Detect which cell encompasses the target text, then output its [x, y] center coordinate. 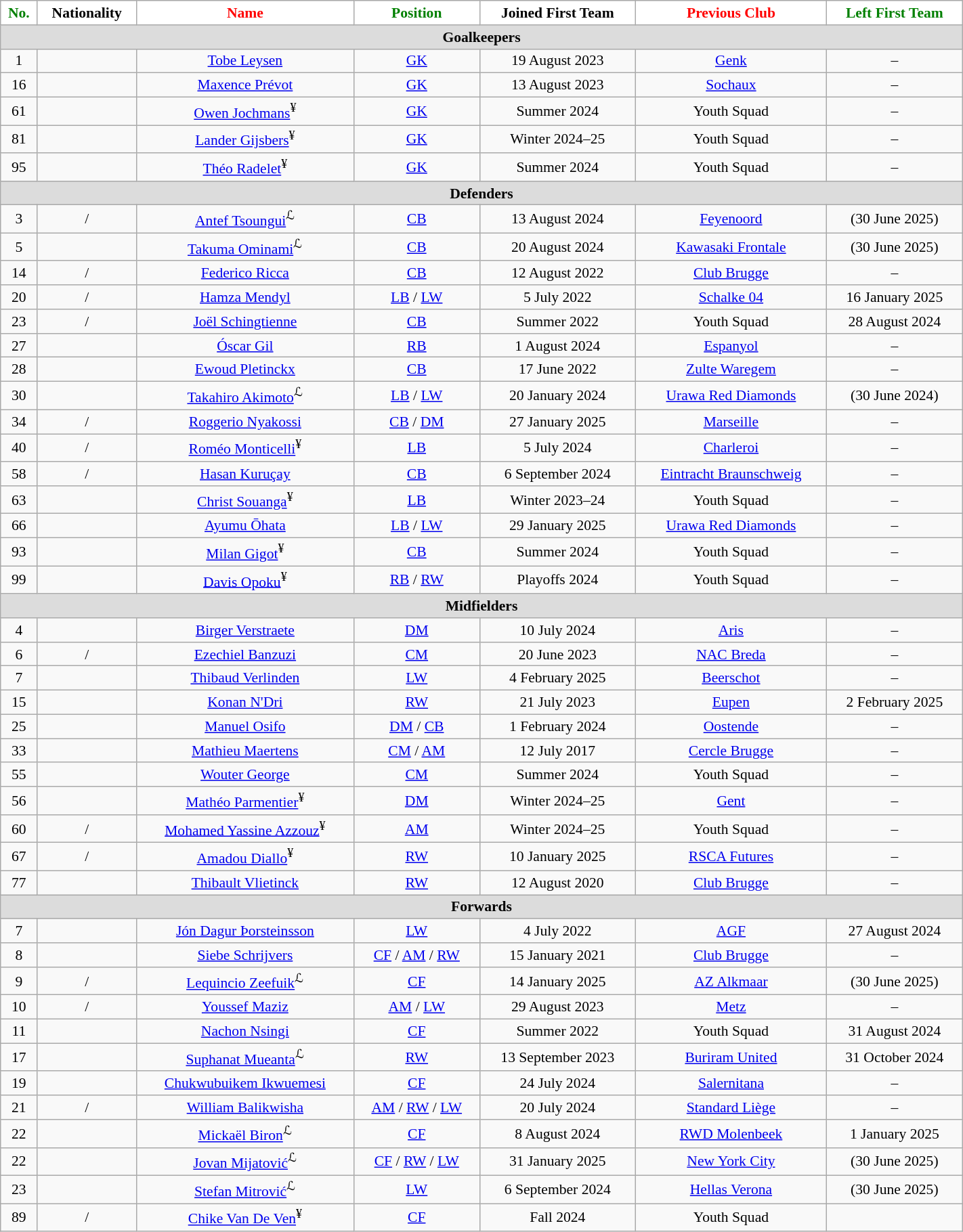
Youssef Maziz [245, 1007]
Antef Tsounguiℒ [245, 219]
4 February 2025 [557, 678]
Genk [731, 61]
Roggerio Nyakossi [245, 422]
CM / AM [416, 751]
20 [19, 297]
Nachon Nsingi [245, 1032]
4 [19, 630]
20 July 2024 [557, 1107]
93 [19, 552]
Schalke 04 [731, 297]
Eintracht Braunschweig [731, 474]
No. [19, 13]
Midfielders [481, 606]
Amadou Diallo¥ [245, 857]
Manuel Osifo [245, 727]
19 August 2023 [557, 61]
12 August 2020 [557, 883]
AZ Alkmaar [731, 982]
RWD Molenbeek [731, 1133]
Davis Opoku¥ [245, 579]
Takahiro Akimotoℒ [245, 395]
Birger Verstraete [245, 630]
Nationality [87, 13]
21 July 2023 [557, 703]
10 January 2025 [557, 857]
AM / RW / LW [416, 1107]
Milan Gigot¥ [245, 552]
34 [19, 422]
Wouter George [245, 775]
5 [19, 248]
10 [19, 1007]
Ewoud Pletinckx [245, 370]
Marseille [731, 422]
Zulte Waregem [731, 370]
17 [19, 1057]
Óscar Gil [245, 346]
1 January 2025 [894, 1133]
Théo Radelet¥ [245, 167]
5 July 2022 [557, 297]
Standard Liège [731, 1107]
William Balikwisha [245, 1107]
Beerschot [731, 678]
Mathéo Parmentier¥ [245, 800]
Feyenoord [731, 219]
66 [19, 526]
27 January 2025 [557, 422]
29 August 2023 [557, 1007]
13 August 2024 [557, 219]
Name [245, 13]
13 August 2023 [557, 85]
NAC Breda [731, 655]
Hellas Verona [731, 1190]
20 January 2024 [557, 395]
AGF [731, 931]
15 [19, 703]
CB / DM [416, 422]
CF / RW / LW [416, 1162]
33 [19, 751]
89 [19, 1217]
58 [19, 474]
Left First Team [894, 13]
Sochaux [731, 85]
20 June 2023 [557, 655]
Takuma Ominamiℒ [245, 248]
3 [19, 219]
RSCA Futures [731, 857]
20 August 2024 [557, 248]
31 August 2024 [894, 1032]
40 [19, 448]
67 [19, 857]
Konan N'Dri [245, 703]
Owen Jochmans¥ [245, 111]
DM / CB [416, 727]
RB [416, 346]
27 August 2024 [894, 931]
10 July 2024 [557, 630]
Thibault Vlietinck [245, 883]
95 [19, 167]
Defenders [481, 194]
28 [19, 370]
81 [19, 139]
Lequincio Zeefuikℒ [245, 982]
Maxence Prévot [245, 85]
Cercle Brugge [731, 751]
31 October 2024 [894, 1057]
14 [19, 273]
Joined First Team [557, 13]
28 August 2024 [894, 322]
Winter 2023–24 [557, 500]
30 [19, 395]
Lander Gijsbers¥ [245, 139]
Goalkeepers [481, 37]
99 [19, 579]
61 [19, 111]
Hamza Mendyl [245, 297]
12 August 2022 [557, 273]
Jón Dagur Þorsteinsson [245, 931]
Federico Ricca [245, 273]
1 [19, 61]
16 January 2025 [894, 297]
17 June 2022 [557, 370]
Fall 2024 [557, 1217]
Hasan Kuruçay [245, 474]
Suphanat Mueantaℒ [245, 1057]
RB / RW [416, 579]
AM / LW [416, 1007]
15 January 2021 [557, 955]
8 August 2024 [557, 1133]
New York City [731, 1162]
Chike Van De Ven¥ [245, 1217]
21 [19, 1107]
6 [19, 655]
27 [19, 346]
Stefan Mitrovićℒ [245, 1190]
Jovan Mijatovićℒ [245, 1162]
Christ Souanga¥ [245, 500]
Metz [731, 1007]
31 January 2025 [557, 1162]
Charleroi [731, 448]
14 January 2025 [557, 982]
Siebe Schrijvers [245, 955]
11 [19, 1032]
Joël Schingtienne [245, 322]
16 [19, 85]
Mickaël Bironℒ [245, 1133]
Thibaud Verlinden [245, 678]
Gent [731, 800]
Forwards [481, 907]
8 [19, 955]
63 [19, 500]
25 [19, 727]
24 July 2024 [557, 1084]
9 [19, 982]
29 January 2025 [557, 526]
56 [19, 800]
Ezechiel Banzuzi [245, 655]
Chukwubuikem Ikwuemesi [245, 1084]
Mathieu Maertens [245, 751]
1 February 2024 [557, 727]
77 [19, 883]
Previous Club [731, 13]
13 September 2023 [557, 1057]
Tobe Leysen [245, 61]
Mohamed Yassine Azzouz¥ [245, 829]
Buriram United [731, 1057]
Espanyol [731, 346]
60 [19, 829]
Oostende [731, 727]
12 July 2017 [557, 751]
55 [19, 775]
Salernitana [731, 1084]
1 August 2024 [557, 346]
Kawasaki Frontale [731, 248]
5 July 2024 [557, 448]
2 February 2025 [894, 703]
Playoffs 2024 [557, 579]
Eupen [731, 703]
(30 June 2024) [894, 395]
Position [416, 13]
Roméo Monticelli¥ [245, 448]
Aris [731, 630]
AM [416, 829]
Ayumu Ōhata [245, 526]
4 July 2022 [557, 931]
CF / AM / RW [416, 955]
19 [19, 1084]
